Pinpoint the cell where the given text exists, returning its [x, y] midpoint coordinate. 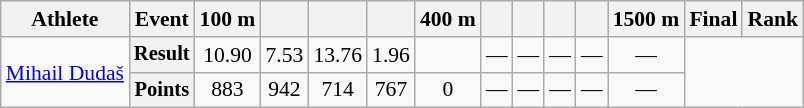
400 m [448, 19]
Points [162, 90]
Athlete [65, 19]
Rank [772, 19]
7.53 [284, 55]
1500 m [646, 19]
767 [391, 90]
Final [713, 19]
13.76 [338, 55]
Result [162, 55]
942 [284, 90]
1.96 [391, 55]
10.90 [228, 55]
100 m [228, 19]
Event [162, 19]
0 [448, 90]
883 [228, 90]
714 [338, 90]
Mihail Dudaš [65, 72]
